Detect which cell encompasses the target text, then output its (X, Y) center coordinate. 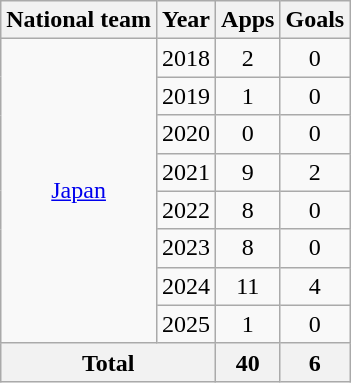
2019 (186, 96)
Japan (79, 191)
2025 (186, 324)
2020 (186, 134)
Year (186, 20)
2024 (186, 286)
9 (248, 172)
4 (315, 286)
Total (108, 362)
2021 (186, 172)
11 (248, 286)
6 (315, 362)
Apps (248, 20)
National team (79, 20)
2023 (186, 248)
2022 (186, 210)
40 (248, 362)
2018 (186, 58)
Goals (315, 20)
